Provide the (x, y) coordinate of the cell's center where the given text is located.  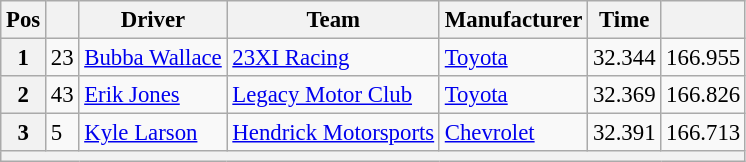
Manufacturer (513, 20)
23XI Racing (333, 58)
43 (62, 95)
166.955 (704, 58)
166.826 (704, 95)
3 (24, 133)
5 (62, 133)
Time (624, 20)
Legacy Motor Club (333, 95)
Driver (153, 20)
Erik Jones (153, 95)
32.391 (624, 133)
Pos (24, 20)
Chevrolet (513, 133)
166.713 (704, 133)
2 (24, 95)
Kyle Larson (153, 133)
1 (24, 58)
32.369 (624, 95)
32.344 (624, 58)
23 (62, 58)
Team (333, 20)
Bubba Wallace (153, 58)
Hendrick Motorsports (333, 133)
